Locate the cell with the specified text and output its [x, y] center coordinate. 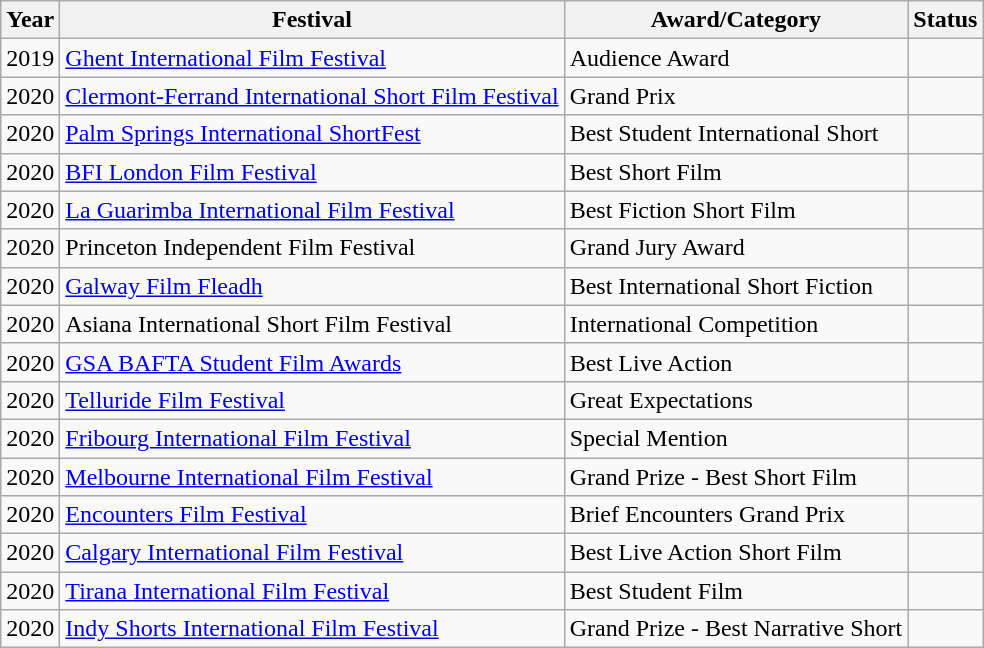
Grand Jury Award [736, 248]
Grand Prize - Best Narrative Short [736, 629]
Galway Film Fleadh [312, 286]
Palm Springs International ShortFest [312, 134]
Telluride Film Festival [312, 400]
Status [946, 20]
Year [30, 20]
International Competition [736, 324]
Grand Prix [736, 96]
Encounters Film Festival [312, 515]
Best Student Film [736, 591]
Special Mention [736, 438]
GSA BAFTA Student Film Awards [312, 362]
Best Live Action [736, 362]
Festival [312, 20]
Princeton Independent Film Festival [312, 248]
Best Live Action Short Film [736, 553]
Clermont-Ferrand International Short Film Festival [312, 96]
Fribourg International Film Festival [312, 438]
Tirana International Film Festival [312, 591]
Grand Prize - Best Short Film [736, 477]
Calgary International Film Festival [312, 553]
Indy Shorts International Film Festival [312, 629]
2019 [30, 58]
Best Fiction Short Film [736, 210]
Asiana International Short Film Festival [312, 324]
Ghent International Film Festival [312, 58]
Best Student International Short [736, 134]
Best Short Film [736, 172]
Audience Award [736, 58]
BFI London Film Festival [312, 172]
Great Expectations [736, 400]
Melbourne International Film Festival [312, 477]
Award/Category [736, 20]
Brief Encounters Grand Prix [736, 515]
Best International Short Fiction [736, 286]
La Guarimba International Film Festival [312, 210]
